Search for the cell housing the specified text and yield its [x, y] center coordinate. 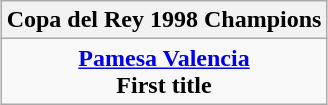
Copa del Rey 1998 Champions [164, 20]
Pamesa Valencia First title [164, 72]
